Find where the given text appears and provide that cell's center as [X, Y] coordinate. 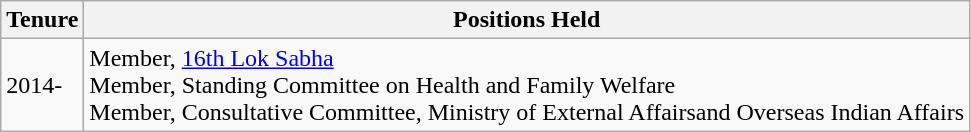
2014- [42, 85]
Tenure [42, 20]
Positions Held [527, 20]
